Extract the (x, y) coordinate from the center of the cell holding the provided text.  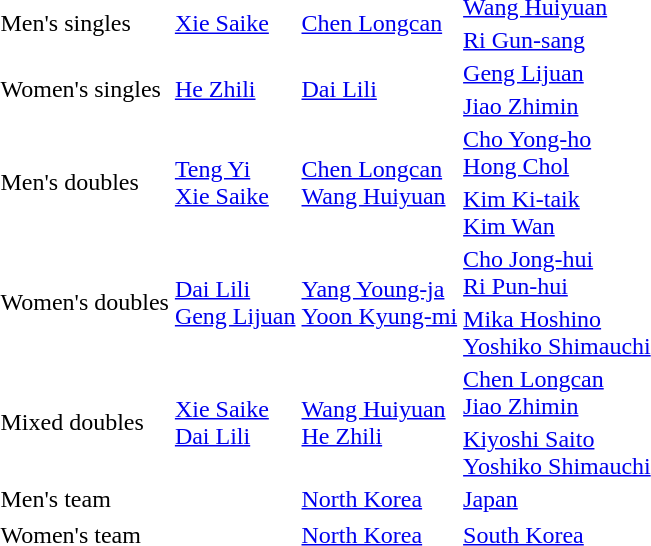
Dai Lili (380, 90)
Wang Huiyuan He Zhili (380, 422)
Dai Lili Geng Lijuan (235, 302)
North Korea (380, 499)
Yang Young-ja Yoon Kyung-mi (380, 302)
Teng Yi Xie Saike (235, 182)
He Zhili (235, 90)
Xie Saike Dai Lili (235, 422)
Chen Longcan Wang Huiyuan (380, 182)
